Provide the [X, Y] coordinate of the cell's center where the given text is located.  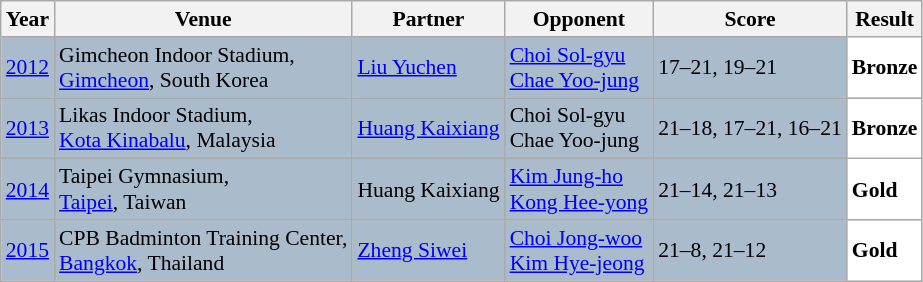
17–21, 19–21 [750, 68]
2013 [28, 128]
Gimcheon Indoor Stadium,Gimcheon, South Korea [203, 68]
2012 [28, 68]
2014 [28, 190]
21–18, 17–21, 16–21 [750, 128]
Choi Jong-woo Kim Hye-jeong [580, 250]
Score [750, 19]
Opponent [580, 19]
CPB Badminton Training Center,Bangkok, Thailand [203, 250]
Result [885, 19]
Zheng Siwei [428, 250]
Taipei Gymnasium,Taipei, Taiwan [203, 190]
21–14, 21–13 [750, 190]
Venue [203, 19]
2015 [28, 250]
Partner [428, 19]
Likas Indoor Stadium,Kota Kinabalu, Malaysia [203, 128]
Liu Yuchen [428, 68]
Year [28, 19]
Kim Jung-ho Kong Hee-yong [580, 190]
21–8, 21–12 [750, 250]
